Scan for the cell matching the given text and deliver its (x, y) coordinate at center. 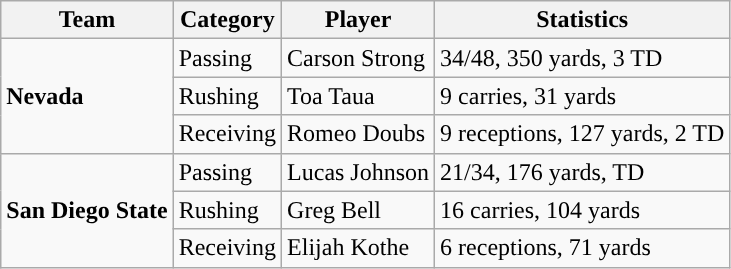
San Diego State (87, 210)
21/34, 176 yards, TD (582, 172)
34/48, 350 yards, 3 TD (582, 58)
Toa Taua (358, 96)
Carson Strong (358, 58)
Team (87, 20)
Category (227, 20)
Nevada (87, 96)
Romeo Doubs (358, 134)
9 receptions, 127 yards, 2 TD (582, 134)
Player (358, 20)
6 receptions, 71 yards (582, 248)
Lucas Johnson (358, 172)
9 carries, 31 yards (582, 96)
16 carries, 104 yards (582, 210)
Statistics (582, 20)
Elijah Kothe (358, 248)
Greg Bell (358, 210)
